Return the [x, y] coordinate for the center point of the cell that contains the specified text.  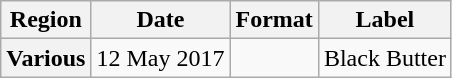
Label [384, 20]
Black Butter [384, 58]
Region [46, 20]
Date [160, 20]
Various [46, 58]
Format [274, 20]
12 May 2017 [160, 58]
